Scan for the cell matching the given text and deliver its (X, Y) coordinate at center. 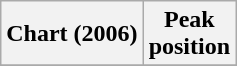
Chart (2006) (72, 34)
Peakposition (189, 34)
